Capture the cell that displays the provided text and extract its [x, y] central coordinate. 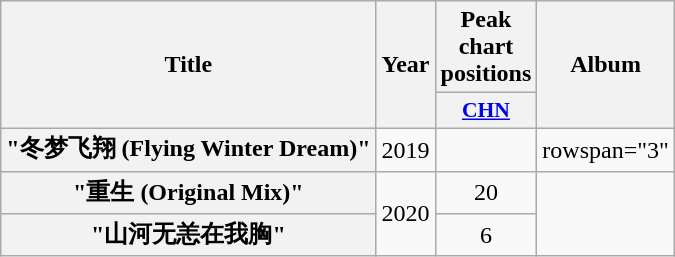
2019 [406, 150]
6 [486, 236]
Title [188, 65]
Peak chart positions [486, 47]
rowspan="3" [606, 150]
Year [406, 65]
"冬梦飞翔 (Flying Winter Dream)" [188, 150]
Album [606, 65]
20 [486, 192]
"山河无恙在我胸" [188, 236]
"重生 (Original Mix)" [188, 192]
CHN [486, 111]
2020 [406, 214]
